Locate the cell with the specified text and output its [X, Y] center coordinate. 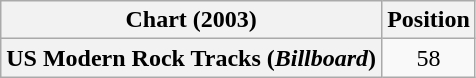
Position [429, 20]
US Modern Rock Tracks (Billboard) [192, 58]
Chart (2003) [192, 20]
58 [429, 58]
